From the cell containing the given text, extract its center point as (X, Y) coordinate. 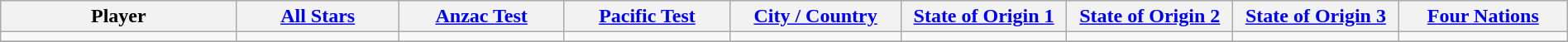
Anzac Test (481, 16)
Pacific Test (647, 16)
State of Origin 1 (984, 16)
City / Country (815, 16)
Four Nations (1483, 16)
All Stars (318, 16)
State of Origin 3 (1317, 16)
Player (119, 16)
State of Origin 2 (1150, 16)
